Find where the given text appears and provide that cell's center as [x, y] coordinate. 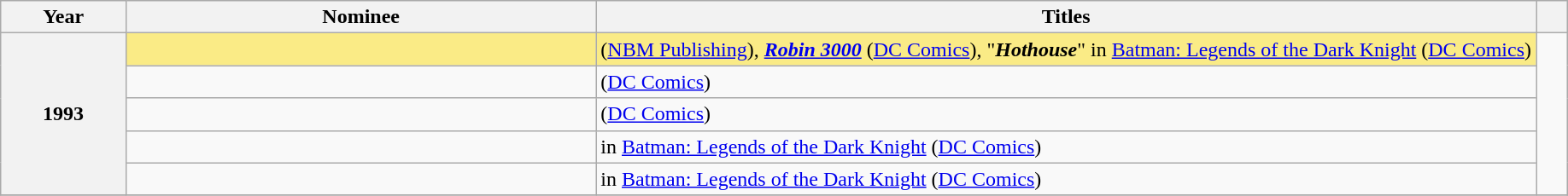
1993 [63, 114]
(NBM Publishing), Robin 3000 (DC Comics), "Hothouse" in Batman: Legends of the Dark Knight (DC Comics) [1066, 49]
Titles [1066, 17]
Year [63, 17]
Nominee [360, 17]
